Find where the given text appears and provide that cell's center as (x, y) coordinate. 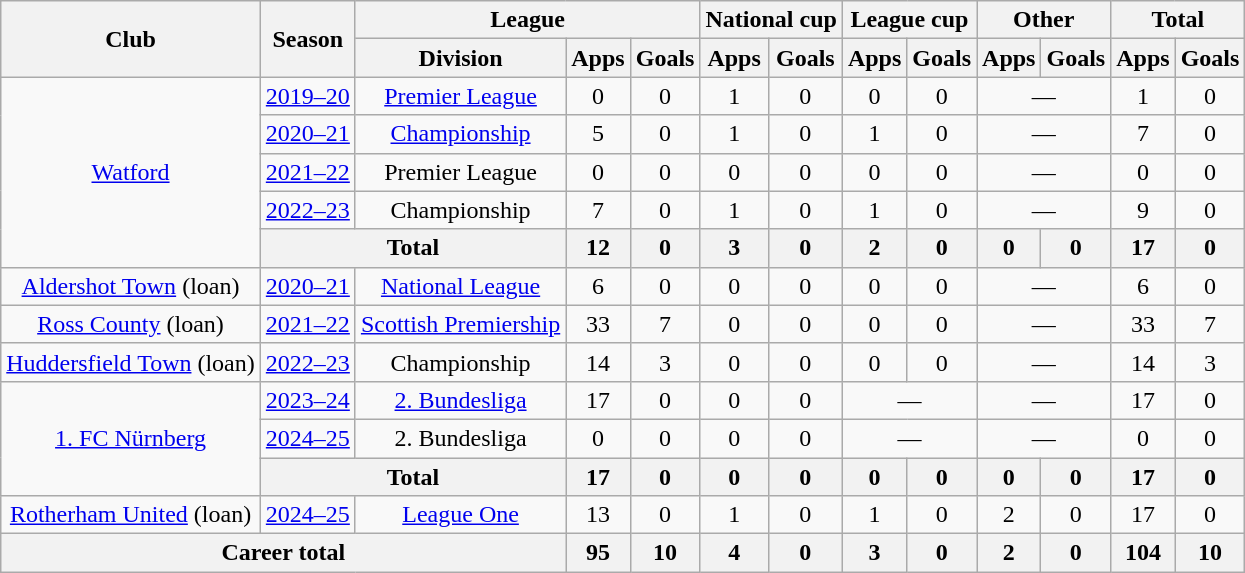
13 (598, 515)
Career total (284, 553)
Huddersfield Town (loan) (131, 362)
95 (598, 553)
4 (734, 553)
Scottish Premiership (460, 324)
Rotherham United (loan) (131, 515)
Aldershot Town (loan) (131, 286)
Ross County (loan) (131, 324)
9 (1143, 210)
Season (308, 39)
National cup (771, 20)
5 (598, 134)
Other (1044, 20)
League One (460, 515)
2019–20 (308, 96)
2023–24 (308, 400)
104 (1143, 553)
League cup (909, 20)
Division (460, 58)
1. FC Nürnberg (131, 438)
Watford (131, 172)
League (528, 20)
12 (598, 248)
Club (131, 39)
National League (460, 286)
